Determine the (x, y) coordinate at the center of the cell enclosing the given text.  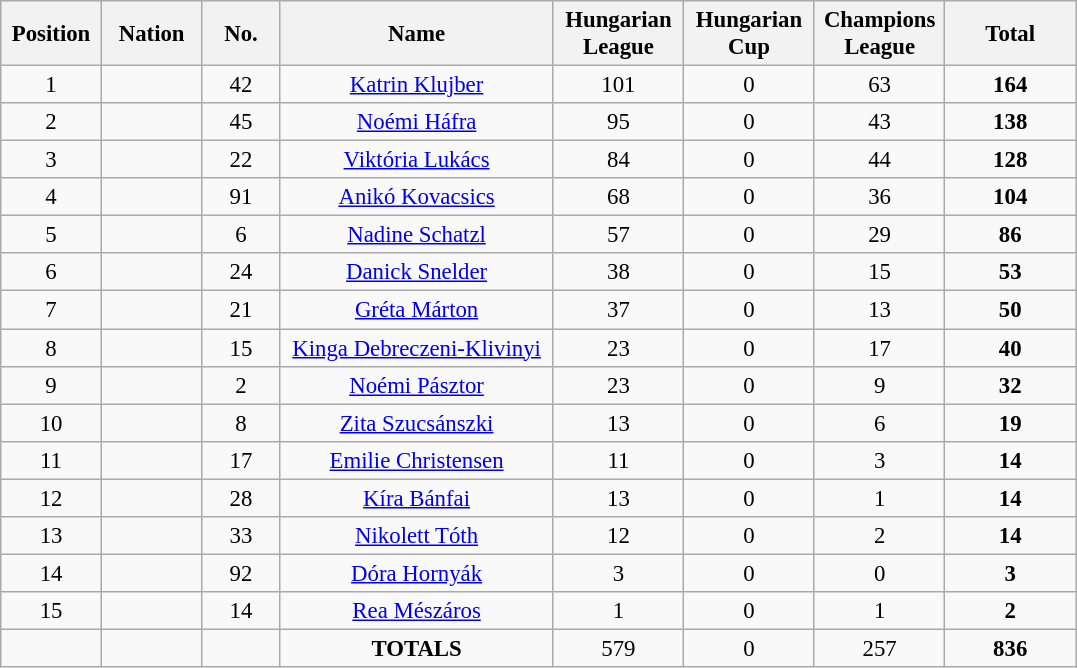
92 (241, 573)
32 (1010, 385)
Gréta Márton (416, 310)
TOTALS (416, 648)
138 (1010, 122)
5 (52, 235)
44 (880, 160)
Hungarian Cup (750, 34)
29 (880, 235)
257 (880, 648)
Emilie Christensen (416, 460)
4 (52, 197)
Hungarian League (618, 34)
42 (241, 85)
24 (241, 273)
579 (618, 648)
86 (1010, 235)
7 (52, 310)
53 (1010, 273)
Viktória Lukács (416, 160)
38 (618, 273)
Danick Snelder (416, 273)
19 (1010, 423)
No. (241, 34)
10 (52, 423)
21 (241, 310)
63 (880, 85)
836 (1010, 648)
Katrin Klujber (416, 85)
37 (618, 310)
101 (618, 85)
95 (618, 122)
Anikó Kovacsics (416, 197)
Kíra Bánfai (416, 498)
45 (241, 122)
50 (1010, 310)
Zita Szucsánszki (416, 423)
104 (1010, 197)
Nadine Schatzl (416, 235)
57 (618, 235)
36 (880, 197)
Champions League (880, 34)
Nikolett Tóth (416, 536)
Nation (152, 34)
Total (1010, 34)
Noémi Háfra (416, 122)
Dóra Hornyák (416, 573)
Noémi Pásztor (416, 385)
28 (241, 498)
40 (1010, 348)
91 (241, 197)
128 (1010, 160)
164 (1010, 85)
22 (241, 160)
Rea Mészáros (416, 611)
Name (416, 34)
43 (880, 122)
33 (241, 536)
Kinga Debreczeni-Klivinyi (416, 348)
84 (618, 160)
Position (52, 34)
68 (618, 197)
